Capture the cell that displays the provided text and extract its (X, Y) central coordinate. 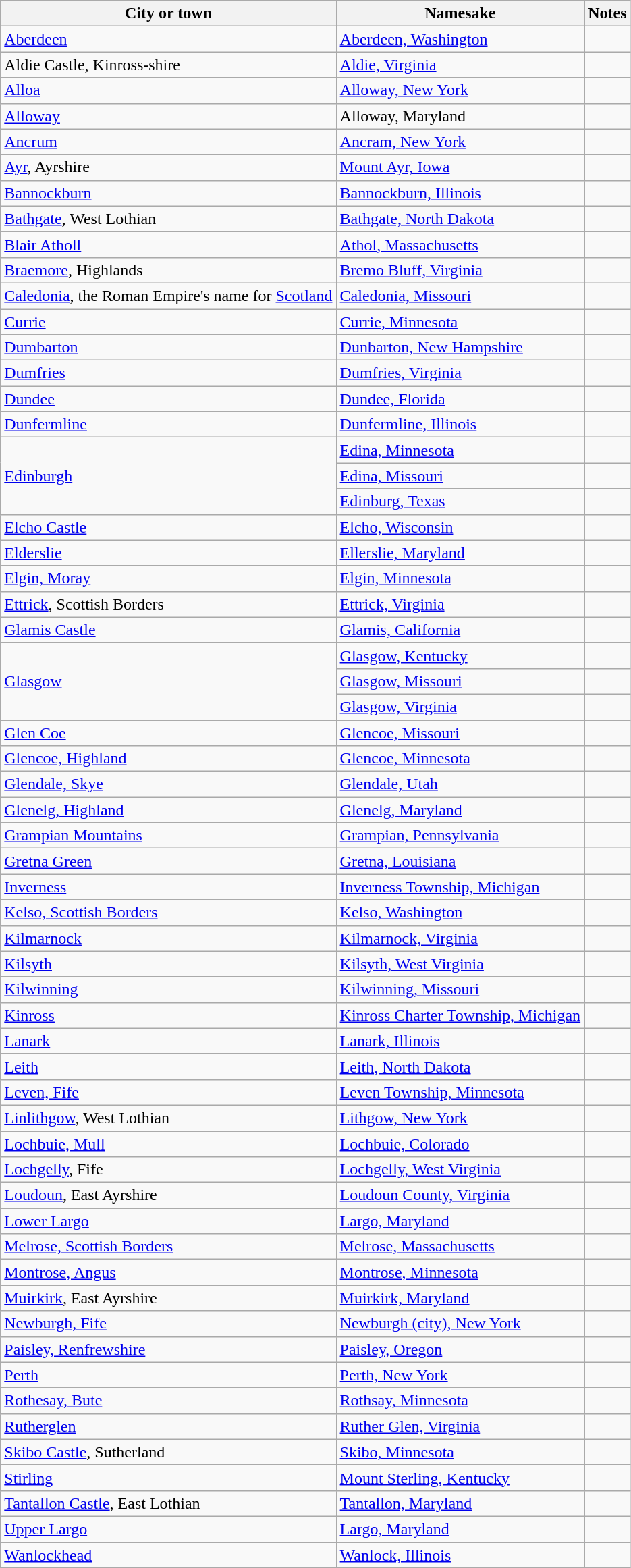
Melrose, Scottish Borders (169, 1247)
Caledonia, the Roman Empire's name for Scotland (169, 296)
Kilmarnock (169, 938)
Bannockburn (169, 193)
Ellerslie, Maryland (460, 553)
Skibo Castle, Sutherland (169, 1452)
Glencoe, Missouri (460, 732)
Glasgow, Missouri (460, 681)
Muirkirk, Maryland (460, 1298)
Leven Township, Minnesota (460, 1092)
Ruther Glen, Virginia (460, 1426)
Rutherglen (169, 1426)
Elgin, Moray (169, 578)
Notes (607, 13)
Glen Coe (169, 732)
Ancrum (169, 142)
Ayr, Ayrshire (169, 167)
Glencoe, Minnesota (460, 759)
Athol, Massachusetts (460, 244)
Glasgow, Kentucky (460, 655)
Alloway (169, 116)
Alloway, New York (460, 90)
Montrose, Minnesota (460, 1272)
Rothesay, Bute (169, 1401)
Gretna Green (169, 861)
Glenelg, Maryland (460, 810)
Lochgelly, Fife (169, 1170)
Alloa (169, 90)
Elgin, Minnesota (460, 578)
Tantallon Castle, East Lothian (169, 1503)
Stirling (169, 1478)
Lochbuie, Colorado (460, 1144)
Loudoun County, Virginia (460, 1195)
Paisley, Oregon (460, 1349)
Ettrick, Virginia (460, 604)
Newburgh (city), New York (460, 1324)
Leith, North Dakota (460, 1066)
Glamis, California (460, 630)
Glendale, Skye (169, 784)
Tantallon, Maryland (460, 1503)
Melrose, Massachusetts (460, 1247)
Glencoe, Highland (169, 759)
Namesake (460, 13)
Bannockburn, Illinois (460, 193)
Kilwinning (169, 990)
Muirkirk, East Ayrshire (169, 1298)
Inverness (169, 887)
Montrose, Angus (169, 1272)
Wanlockhead (169, 1555)
Grampian Mountains (169, 836)
Ettrick, Scottish Borders (169, 604)
Skibo, Minnesota (460, 1452)
Mount Sterling, Kentucky (460, 1478)
Lower Largo (169, 1221)
Paisley, Renfrewshire (169, 1349)
Edinburgh (169, 476)
Kilsyth (169, 964)
Leith (169, 1066)
Glendale, Utah (460, 784)
Kilmarnock, Virginia (460, 938)
Glenelg, Highland (169, 810)
Glasgow, Virginia (460, 707)
Kelso, Washington (460, 913)
Kinross Charter Township, Michigan (460, 1015)
Bathgate, West Lothian (169, 219)
Currie (169, 322)
Glasgow (169, 681)
Lanark (169, 1041)
Aldie Castle, Kinross-shire (169, 65)
Perth (169, 1375)
Newburgh, Fife (169, 1324)
Gretna, Louisiana (460, 861)
Lanark, Illinois (460, 1041)
Lochgelly, West Virginia (460, 1170)
Glamis Castle (169, 630)
Aberdeen, Washington (460, 39)
Kilsyth, West Virginia (460, 964)
Edina, Missouri (460, 476)
Elderslie (169, 553)
Currie, Minnesota (460, 322)
Dundee, Florida (460, 399)
Dunfermline, Illinois (460, 425)
Elcho Castle (169, 527)
Dumfries, Virginia (460, 373)
Bathgate, North Dakota (460, 219)
Kelso, Scottish Borders (169, 913)
Dunfermline (169, 425)
Rothsay, Minnesota (460, 1401)
Aldie, Virginia (460, 65)
City or town (169, 13)
Inverness Township, Michigan (460, 887)
Mount Ayr, Iowa (460, 167)
Loudoun, East Ayrshire (169, 1195)
Grampian, Pennsylvania (460, 836)
Leven, Fife (169, 1092)
Upper Largo (169, 1529)
Dunbarton, New Hampshire (460, 348)
Wanlock, Illinois (460, 1555)
Dumbarton (169, 348)
Kinross (169, 1015)
Lithgow, New York (460, 1118)
Kilwinning, Missouri (460, 990)
Edina, Minnesota (460, 450)
Aberdeen (169, 39)
Dumfries (169, 373)
Elcho, Wisconsin (460, 527)
Lochbuie, Mull (169, 1144)
Edinburg, Texas (460, 502)
Braemore, Highlands (169, 270)
Perth, New York (460, 1375)
Blair Atholl (169, 244)
Ancram, New York (460, 142)
Caledonia, Missouri (460, 296)
Bremo Bluff, Virginia (460, 270)
Linlithgow, West Lothian (169, 1118)
Alloway, Maryland (460, 116)
Dundee (169, 399)
